Extract the (X, Y) coordinate from the center of the cell holding the provided text.  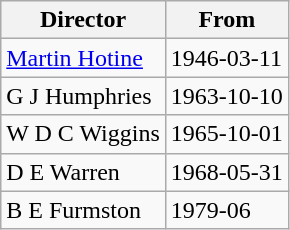
1946-03-11 (226, 58)
1965-10-01 (226, 134)
W D C Wiggins (84, 134)
Martin Hotine (84, 58)
1963-10-10 (226, 96)
B E Furmston (84, 210)
D E Warren (84, 172)
1968-05-31 (226, 172)
G J Humphries (84, 96)
1979-06 (226, 210)
From (226, 20)
Director (84, 20)
